Return the (X, Y) coordinate for the center point of the cell that contains the specified text.  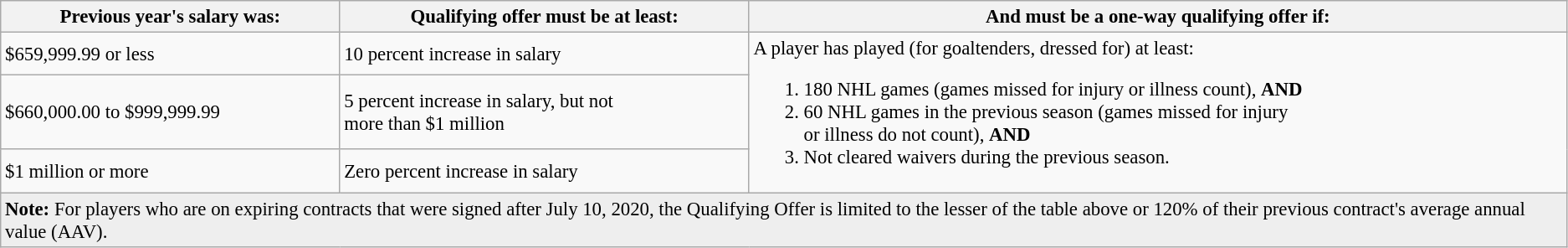
$1 million or more (171, 171)
Previous year's salary was: (171, 17)
And must be a one-way qualifying offer if: (1158, 17)
$659,999.99 or less (171, 54)
Zero percent increase in salary (544, 171)
Qualifying offer must be at least: (544, 17)
10 percent increase in salary (544, 54)
$660,000.00 to $999,999.99 (171, 112)
5 percent increase in salary, but notmore than $1 million (544, 112)
